Find where the given text appears and provide that cell's center as [X, Y] coordinate. 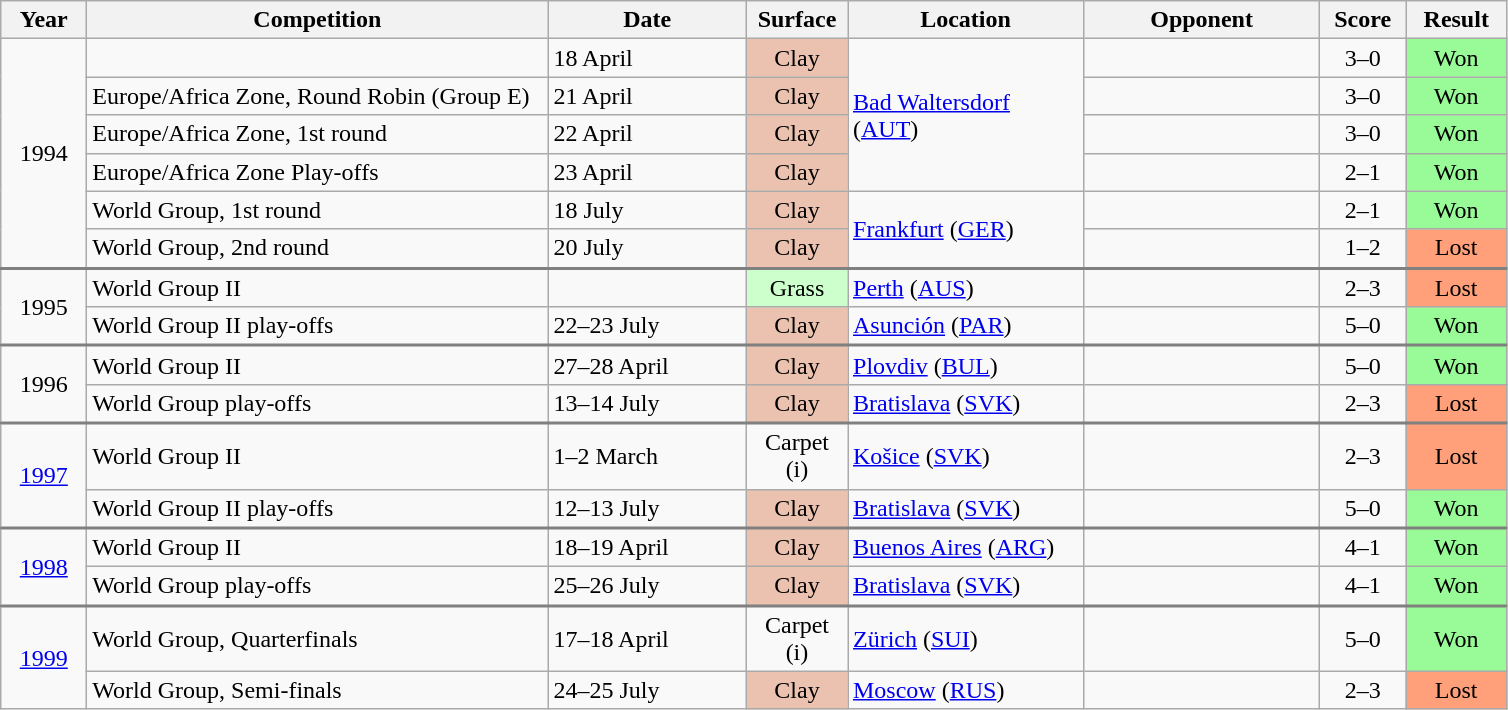
Zürich (SUI) [966, 638]
Europe/Africa Zone, Round Robin (Group E) [318, 96]
Grass [796, 288]
Year [44, 20]
Location [966, 20]
27–28 April [648, 366]
Buenos Aires (ARG) [966, 548]
22 April [648, 134]
24–25 July [648, 690]
Asunción (PAR) [966, 326]
1999 [44, 657]
Moscow (RUS) [966, 690]
Europe/Africa Zone, 1st round [318, 134]
22–23 July [648, 326]
Score [1363, 20]
1–2 [1363, 248]
1–2 March [648, 456]
18–19 April [648, 548]
Frankfurt (GER) [966, 230]
1996 [44, 385]
1998 [44, 567]
Bad Waltersdorf (AUT) [966, 115]
World Group, 1st round [318, 210]
World Group, Quarterfinals [318, 638]
World Group, 2nd round [318, 248]
Perth (AUS) [966, 288]
Competition [318, 20]
13–14 July [648, 404]
Europe/Africa Zone Play-offs [318, 172]
12–13 July [648, 508]
25–26 July [648, 586]
World Group, Semi-finals [318, 690]
17–18 April [648, 638]
Surface [796, 20]
1994 [44, 154]
21 April [648, 96]
Opponent [1202, 20]
Result [1456, 20]
18 April [648, 58]
18 July [648, 210]
23 April [648, 172]
Košice (SVK) [966, 456]
1997 [44, 476]
Plovdiv (BUL) [966, 366]
1995 [44, 307]
Date [648, 20]
20 July [648, 248]
